Locate the cell with the specified text and output its (x, y) center coordinate. 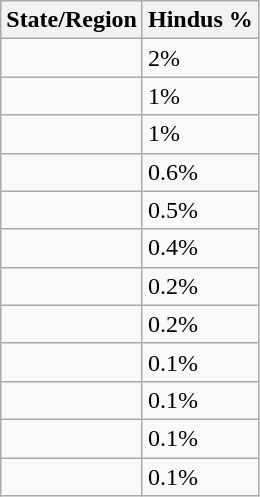
0.5% (200, 210)
State/Region (72, 20)
0.6% (200, 172)
Hindus % (200, 20)
2% (200, 58)
0.4% (200, 248)
